Provide the [x, y] coordinate of the cell's center where the given text is located.  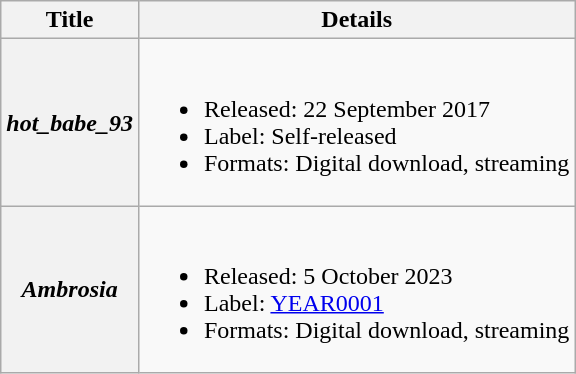
hot_babe_93 [70, 122]
Title [70, 20]
Details [356, 20]
Released: 5 October 2023Label: YEAR0001Formats: Digital download, streaming [356, 290]
Ambrosia [70, 290]
Released: 22 September 2017Label: Self-releasedFormats: Digital download, streaming [356, 122]
